Provide the (X, Y) coordinate of the cell's center where the given text is located.  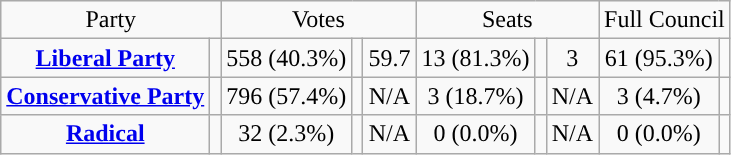
Seats (508, 20)
Full Council (664, 20)
3 (572, 58)
3 (4.7%) (658, 96)
13 (81.3%) (476, 58)
61 (95.3%) (658, 58)
Conservative Party (106, 96)
796 (57.4%) (286, 96)
59.7 (390, 58)
Votes (318, 20)
558 (40.3%) (286, 58)
3 (18.7%) (476, 96)
Liberal Party (106, 58)
Radical (106, 134)
Party (111, 20)
32 (2.3%) (286, 134)
